Capture the cell that displays the provided text and extract its [X, Y] central coordinate. 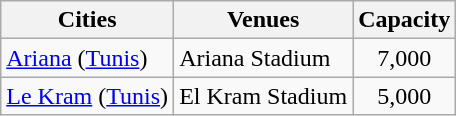
Le Kram (Tunis) [88, 96]
5,000 [404, 96]
Cities [88, 20]
Ariana Stadium [264, 58]
Capacity [404, 20]
Venues [264, 20]
El Kram Stadium [264, 96]
7,000 [404, 58]
Ariana (Tunis) [88, 58]
